Detect which cell encompasses the target text, then output its (x, y) center coordinate. 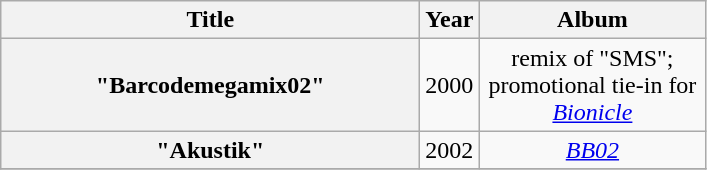
2002 (450, 150)
Year (450, 20)
remix of "SMS"; promotional tie-in for Bionicle (592, 85)
"Akustik" (210, 150)
"Barcodemegamix02" (210, 85)
BB02 (592, 150)
Title (210, 20)
Album (592, 20)
2000 (450, 85)
